Search for the cell housing the specified text and yield its [x, y] center coordinate. 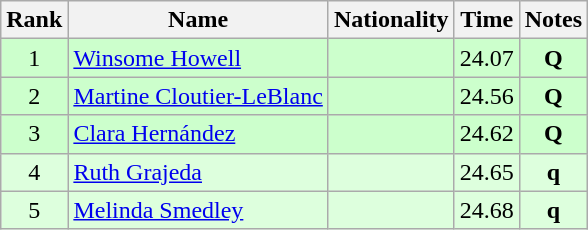
Clara Hernández [198, 134]
3 [34, 134]
24.62 [486, 134]
Time [486, 20]
Rank [34, 20]
Name [198, 20]
24.07 [486, 58]
Martine Cloutier-LeBlanc [198, 96]
4 [34, 172]
Ruth Grajeda [198, 172]
24.56 [486, 96]
5 [34, 210]
2 [34, 96]
Winsome Howell [198, 58]
Notes [553, 20]
24.65 [486, 172]
24.68 [486, 210]
Nationality [391, 20]
Melinda Smedley [198, 210]
1 [34, 58]
